Find where the given text appears and provide that cell's center as (x, y) coordinate. 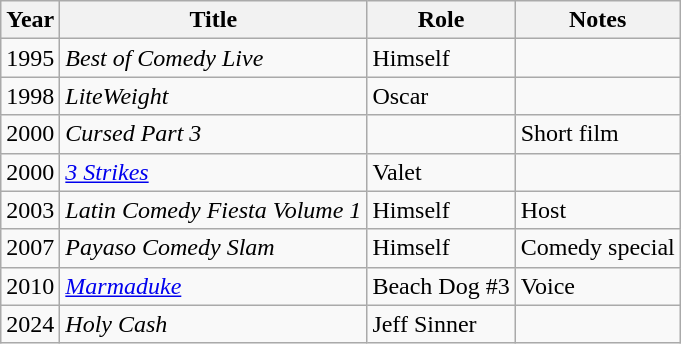
LiteWeight (214, 96)
2003 (30, 210)
Payaso Comedy Slam (214, 248)
Best of Comedy Live (214, 58)
2024 (30, 324)
Cursed Part 3 (214, 134)
3 Strikes (214, 172)
Role (441, 20)
1998 (30, 96)
Comedy special (598, 248)
1995 (30, 58)
Notes (598, 20)
Holy Cash (214, 324)
2007 (30, 248)
Host (598, 210)
Valet (441, 172)
Marmaduke (214, 286)
Beach Dog #3 (441, 286)
Title (214, 20)
Jeff Sinner (441, 324)
Voice (598, 286)
2010 (30, 286)
Year (30, 20)
Oscar (441, 96)
Short film (598, 134)
Latin Comedy Fiesta Volume 1 (214, 210)
